Return (x, y) of the center of cell containing provided text 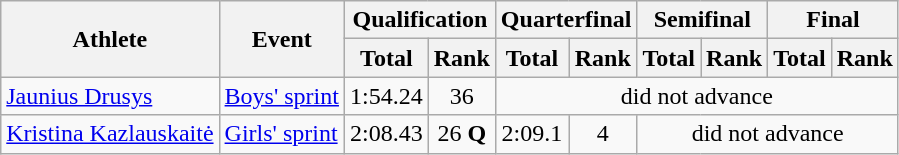
Jaunius Drusys (110, 96)
Qualification (420, 20)
1:54.24 (386, 96)
2:09.1 (532, 134)
4 (603, 134)
Boys' sprint (282, 96)
Athlete (110, 39)
Semifinal (702, 20)
26 Q (462, 134)
Kristina Kazlauskaitė (110, 134)
2:08.43 (386, 134)
36 (462, 96)
Quarterfinal (566, 20)
Final (834, 20)
Event (282, 39)
Girls' sprint (282, 134)
